Capture the cell that displays the provided text and extract its [x, y] central coordinate. 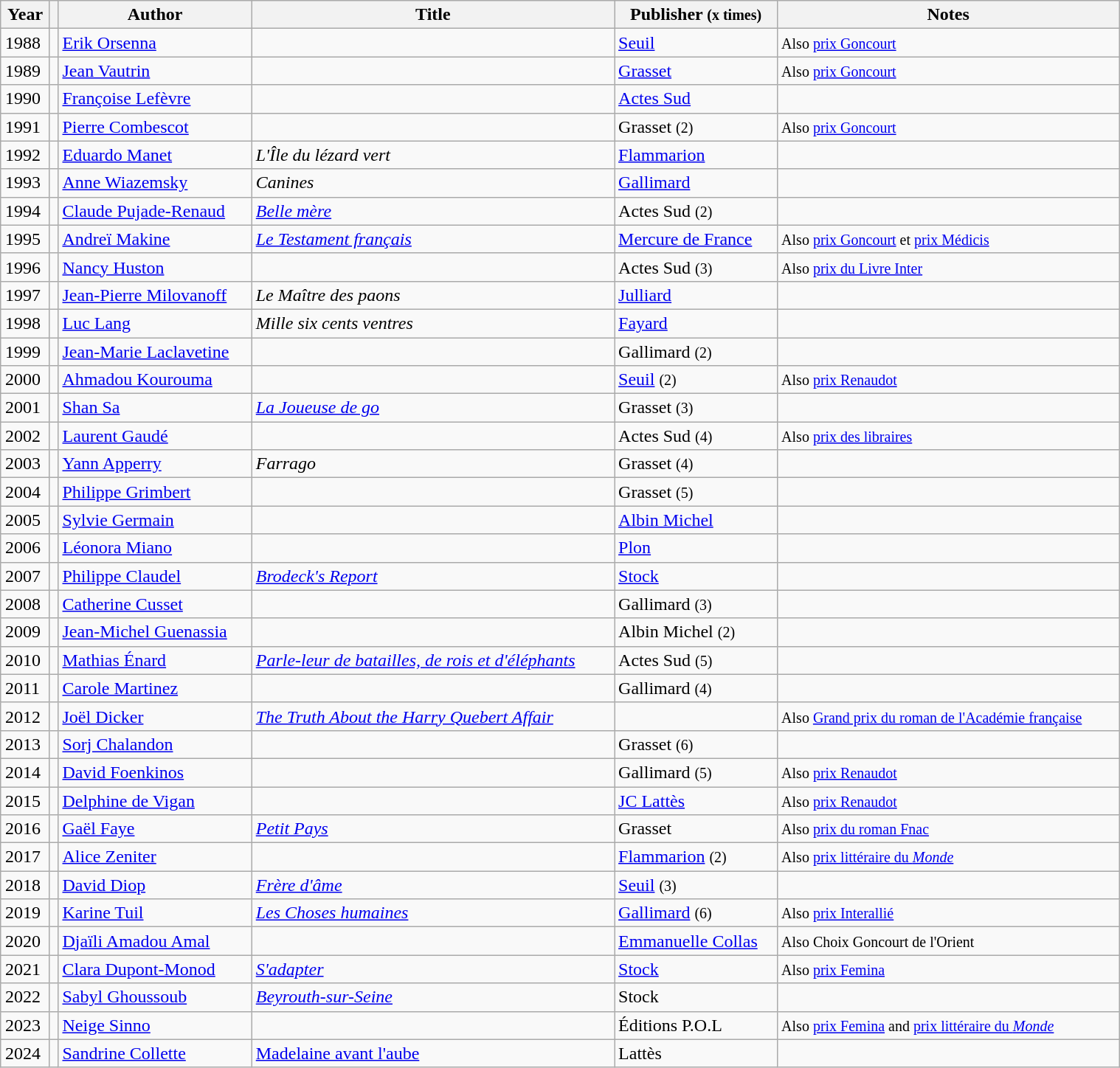
Also Grand prix du roman de l'Académie française [949, 716]
Clara Dupont-Monod [155, 969]
2024 [25, 1053]
Author [155, 15]
Grasset (6) [696, 744]
2008 [25, 604]
Publisher (x times) [696, 15]
Nancy Huston [155, 267]
1998 [25, 323]
2000 [25, 380]
2011 [25, 688]
Actes Sud (2) [696, 211]
Mercure de France [696, 239]
Carole Martinez [155, 688]
Seuil (3) [696, 885]
2005 [25, 520]
2016 [25, 829]
Ahmadou Kourouma [155, 380]
Eduardo Manet [155, 155]
Julliard [696, 295]
1989 [25, 71]
Gallimard [696, 183]
Parle-leur de batailles, de rois et d'éléphants [432, 660]
Le Maître des paons [432, 295]
1992 [25, 155]
Flammarion (2) [696, 857]
2013 [25, 744]
Mille six cents ventres [432, 323]
Luc Lang [155, 323]
1997 [25, 295]
2023 [25, 1025]
Léonora Miano [155, 548]
Sabyl Ghoussoub [155, 997]
Neige Sinno [155, 1025]
2003 [25, 464]
Grasset (3) [696, 408]
1990 [25, 99]
Alice Zeniter [155, 857]
2006 [25, 548]
Philippe Grimbert [155, 492]
Actes Sud (3) [696, 267]
Yann Apperry [155, 464]
2022 [25, 997]
Catherine Cusset [155, 604]
Shan Sa [155, 408]
Gallimard (5) [696, 772]
2010 [25, 660]
Mathias Énard [155, 660]
Le Testament français [432, 239]
Belle mère [432, 211]
Brodeck's Report [432, 576]
Actes Sud (5) [696, 660]
Joël Dicker [155, 716]
2001 [25, 408]
2004 [25, 492]
Also prix Goncourt et prix Médicis [949, 239]
Emmanuelle Collas [696, 941]
Madelaine avant l'aube [432, 1053]
Flammarion [696, 155]
1996 [25, 267]
2007 [25, 576]
L'Île du lézard vert [432, 155]
Sandrine Collette [155, 1053]
Also prix littéraire du Monde [949, 857]
Laurent Gaudé [155, 436]
Canines [432, 183]
Pierre Combescot [155, 127]
Claude Pujade-Renaud [155, 211]
Actes Sud (4) [696, 436]
1993 [25, 183]
Jean-Michel Guenassia [155, 632]
Seuil [696, 43]
2017 [25, 857]
Françoise Lefèvre [155, 99]
Also prix du roman Fnac [949, 829]
Jean-Marie Laclavetine [155, 352]
1995 [25, 239]
Farrago [432, 464]
Also Choix Goncourt de l'Orient [949, 941]
2019 [25, 913]
JC Lattès [696, 800]
1991 [25, 127]
La Joueuse de go [432, 408]
Les Choses humaines [432, 913]
Delphine de Vigan [155, 800]
Gallimard (6) [696, 913]
2021 [25, 969]
Actes Sud [696, 99]
2020 [25, 941]
2012 [25, 716]
1999 [25, 352]
Also prix Femina [949, 969]
Gallimard (2) [696, 352]
Grasset (2) [696, 127]
Grasset (5) [696, 492]
Gaël Faye [155, 829]
Lattès [696, 1053]
1994 [25, 211]
Beyrouth-sur-Seine [432, 997]
Andreï Makine [155, 239]
Frère d'âme [432, 885]
2018 [25, 885]
Djaïli Amadou Amal [155, 941]
Albin Michel [696, 520]
Jean Vautrin [155, 71]
Grasset (4) [696, 464]
Title [432, 15]
Albin Michel (2) [696, 632]
1988 [25, 43]
Erik Orsenna [155, 43]
Petit Pays [432, 829]
Plon [696, 548]
Éditions P.O.L [696, 1025]
Gallimard (3) [696, 604]
Gallimard (4) [696, 688]
Also prix des libraires [949, 436]
Jean-Pierre Milovanoff [155, 295]
2009 [25, 632]
Anne Wiazemsky [155, 183]
Seuil (2) [696, 380]
2015 [25, 800]
Also prix Interallié [949, 913]
Notes [949, 15]
David Diop [155, 885]
Also prix Femina and prix littéraire du Monde [949, 1025]
2002 [25, 436]
Philippe Claudel [155, 576]
Fayard [696, 323]
Also prix du Livre Inter [949, 267]
S'adapter [432, 969]
2014 [25, 772]
Sorj Chalandon [155, 744]
The Truth About the Harry Quebert Affair [432, 716]
David Foenkinos [155, 772]
Karine Tuil [155, 913]
Sylvie Germain [155, 520]
Year [25, 15]
